Output the (X, Y) coordinate of the center of the cell containing the given text.  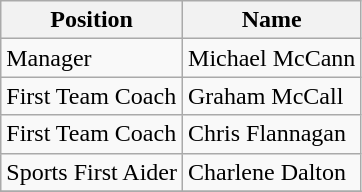
Position (92, 20)
Michael McCann (272, 58)
Name (272, 20)
Manager (92, 58)
Charlene Dalton (272, 172)
Sports First Aider (92, 172)
Graham McCall (272, 96)
Chris Flannagan (272, 134)
